Provide the (x, y) coordinate of the cell's center where the given text is located.  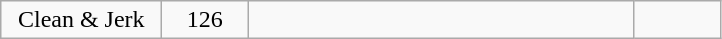
126 (205, 20)
Clean & Jerk (82, 20)
